From the cell containing the given text, extract its center point as [X, Y] coordinate. 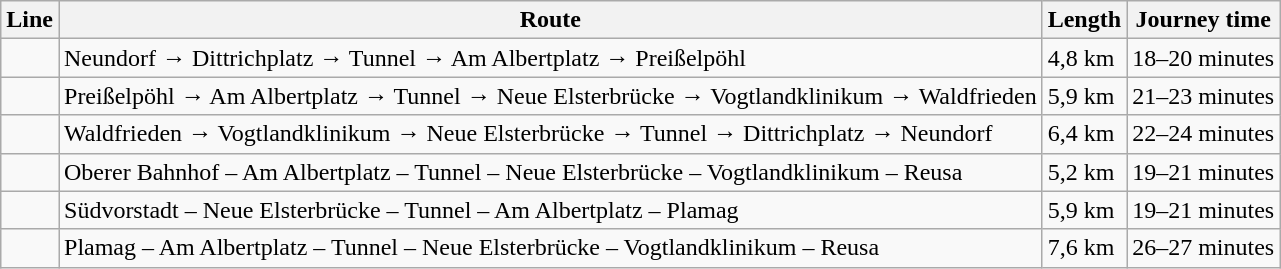
4,8 km [1084, 58]
5,2 km [1084, 172]
Südvorstadt – Neue Elsterbrücke – Tunnel – Am Albertplatz – Plamag [550, 210]
Journey time [1204, 20]
Length [1084, 20]
26–27 minutes [1204, 248]
18–20 minutes [1204, 58]
6,4 km [1084, 134]
Preißelpöhl → Am Albertplatz → Tunnel → Neue Elsterbrücke → Vogtlandklinikum → Waldfrieden [550, 96]
Oberer Bahnhof – Am Albertplatz – Tunnel – Neue Elsterbrücke – Vogtlandklinikum – Reusa [550, 172]
Line [30, 20]
Route [550, 20]
22–24 minutes [1204, 134]
7,6 km [1084, 248]
Neundorf → Dittrichplatz → Tunnel → Am Albertplatz → Preißelpöhl [550, 58]
Waldfrieden → Vogtlandklinikum → Neue Elsterbrücke → Tunnel → Dittrichplatz → Neundorf [550, 134]
Plamag – Am Albertplatz – Tunnel – Neue Elsterbrücke – Vogtlandklinikum – Reusa [550, 248]
21–23 minutes [1204, 96]
